From the cell containing the given text, extract its center point as (X, Y) coordinate. 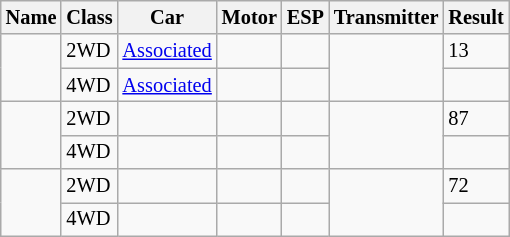
13 (476, 51)
Class (89, 17)
72 (476, 186)
87 (476, 118)
Transmitter (386, 17)
Result (476, 17)
ESP (306, 17)
Name (32, 17)
Car (168, 17)
Motor (250, 17)
